Locate the cell with the specified text and output its [x, y] center coordinate. 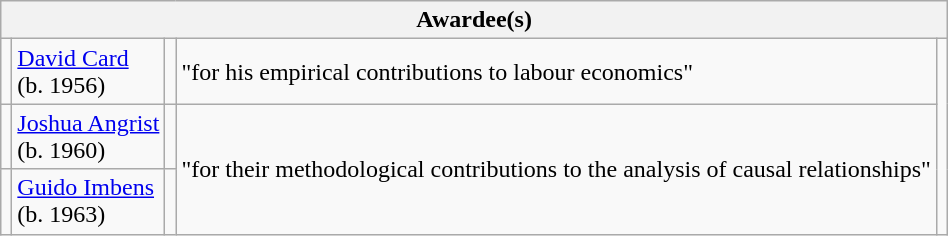
Awardee(s) [474, 20]
Joshua Angrist(b. 1960) [88, 136]
Guido Imbens(b. 1963) [88, 202]
"for their methodological contributions to the analysis of causal relationships" [556, 169]
"for his empirical contributions to labour economics" [556, 72]
David Card(b. 1956) [88, 72]
